Output the (X, Y) coordinate of the center of the cell containing the given text.  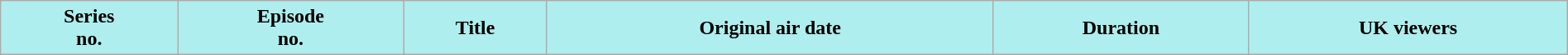
Duration (1121, 28)
Episodeno. (291, 28)
Seriesno. (89, 28)
Original air date (770, 28)
UK viewers (1408, 28)
Title (475, 28)
